Find where the given text appears and provide that cell's center as (x, y) coordinate. 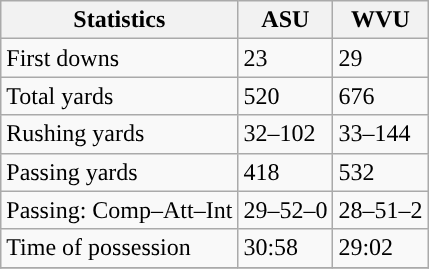
Rushing yards (120, 134)
30:58 (286, 248)
28–51–2 (380, 210)
33–144 (380, 134)
32–102 (286, 134)
Total yards (120, 96)
Time of possession (120, 248)
Passing: Comp–Att–Int (120, 210)
532 (380, 172)
29–52–0 (286, 210)
First downs (120, 58)
520 (286, 96)
ASU (286, 20)
29:02 (380, 248)
23 (286, 58)
418 (286, 172)
Passing yards (120, 172)
676 (380, 96)
WVU (380, 20)
Statistics (120, 20)
29 (380, 58)
